Output the (x, y) coordinate of the center of the cell containing the given text.  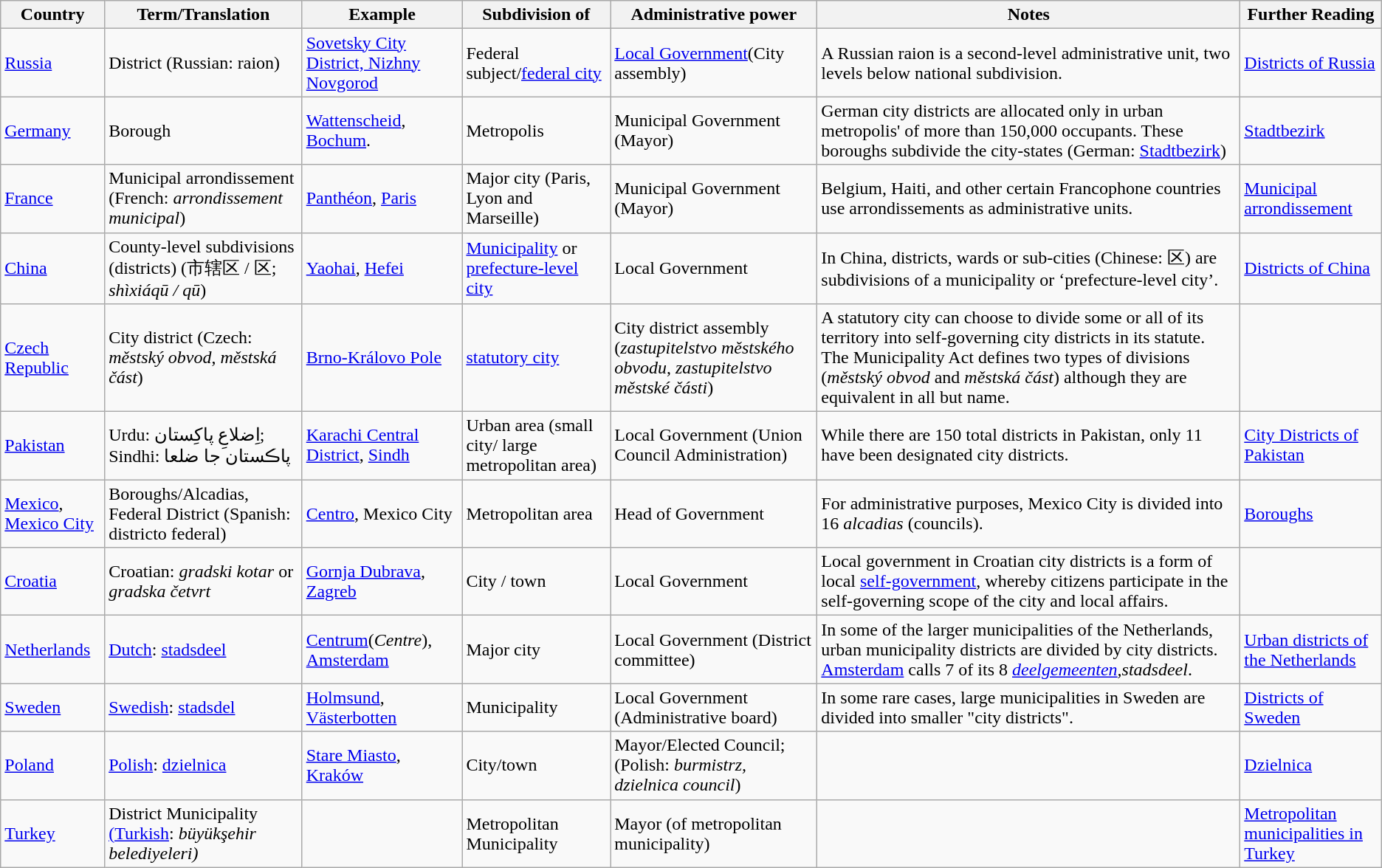
Centro, Mexico City (382, 514)
Local Government (Administrative board) (714, 707)
A Russian raion is a second-level administrative unit, two levels below national subdivision. (1029, 63)
In China, districts, wards or sub-cities (Chinese: 区) are subdivisions of a municipality or ‘prefecture-level city’. (1029, 269)
Example (382, 15)
Gornja Dubrava, Zagreb (382, 582)
Croatian: gradski kotar or gradska četvrt (204, 582)
Local Government (Union Council Administration) (714, 446)
City / town (536, 582)
Country (53, 15)
City/town (536, 765)
Term/Translation (204, 15)
City district (Czech: městský obvod, městská část) (204, 358)
Metropolitan area (536, 514)
Metropolitan Municipality (536, 833)
While there are 150 total districts in Pakistan, only 11 have been designated city districts. (1029, 446)
For administrative purposes, Mexico City is divided into 16 alcadias (councils). (1029, 514)
City district assembly (zastupitelstvo městského obvodu, zastupitelstvo městské části) (714, 358)
Districts of China (1311, 269)
Municipality (536, 707)
Districts of Sweden (1311, 707)
Urban area (small city/ large metropolitan area) (536, 446)
Pakistan (53, 446)
City Districts of Pakistan (1311, 446)
Municipality or prefecture-level city (536, 269)
Sweden (53, 707)
Stadtbezirk (1311, 131)
Croatia (53, 582)
Urban districts of the Netherlands (1311, 650)
Belgium, Haiti, and other certain Francophone countries use arrondissements as administrative units. (1029, 199)
Polish: dzielnica (204, 765)
Czech Republic (53, 358)
Notes (1029, 15)
Dutch: stadsdeel (204, 650)
Districts of Russia (1311, 63)
Wattenscheid, Bochum. (382, 131)
County-level subdivisions (districts) (市辖区 / 区; shìxiáqū / qū) (204, 269)
Russia (53, 63)
Municipal arrondissement (1311, 199)
District Municipality (Turkish: büyükşehir belediyeleri) (204, 833)
Major city (536, 650)
Boroughs/Alcadias,Federal District (Spanish: districto federal) (204, 514)
Head of Government (714, 514)
Holmsund, Västerbotten (382, 707)
Metropolitan municipalities in Turkey (1311, 833)
Administrative power (714, 15)
Further Reading (1311, 15)
Borough (204, 131)
Mexico, Mexico City (53, 514)
China (53, 269)
Major city (Paris, Lyon and Marseille) (536, 199)
Boroughs (1311, 514)
Karachi Central District, Sindh (382, 446)
Poland (53, 765)
Local Government(City assembly) (714, 63)
Swedish: stadsdel (204, 707)
Federal subject/federal city (536, 63)
Netherlands (53, 650)
Metropolis (536, 131)
Urdu: اِضلاعِ پاكِستان; Sindhi: پاڪستان جا ضلعا (204, 446)
statutory city (536, 358)
Brno-Královo Pole (382, 358)
Subdivision of (536, 15)
Sovetsky City District, Nizhny Novgorod (382, 63)
Turkey (53, 833)
Local Government (District committee) (714, 650)
Mayor/Elected Council; (Polish: burmistrz, dzielnica council) (714, 765)
Dzielnica (1311, 765)
Stare Miasto, Kraków (382, 765)
Panthéon, Paris (382, 199)
In some rare cases, large municipalities in Sweden are divided into smaller "city districts". (1029, 707)
France (53, 199)
Germany (53, 131)
Yaohai, Hefei (382, 269)
Centrum(Centre), Amsterdam (382, 650)
Mayor (of metropolitan municipality) (714, 833)
Municipal arrondissement (French: arrondissement municipal) (204, 199)
District (Russian: raion) (204, 63)
